Capture the cell that displays the provided text and extract its (x, y) central coordinate. 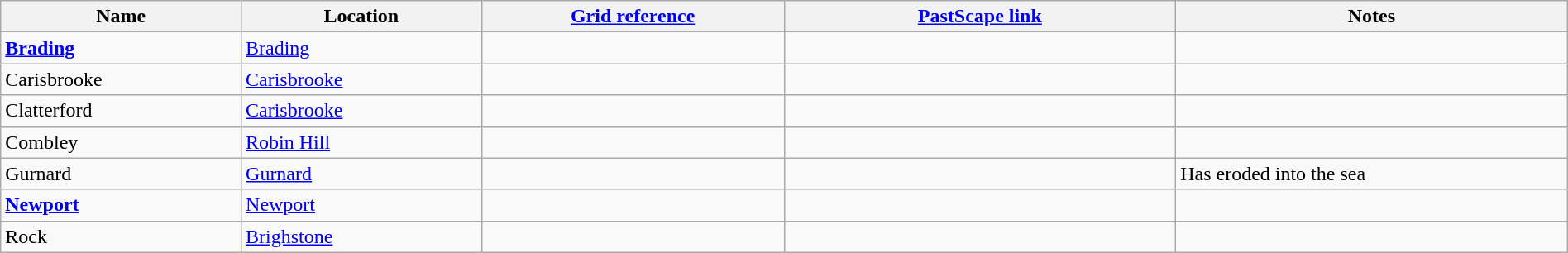
Has eroded into the sea (1372, 174)
PastScape link (980, 17)
Notes (1372, 17)
Combley (121, 142)
Clatterford (121, 111)
Rock (121, 236)
Brighstone (362, 236)
Robin Hill (362, 142)
Name (121, 17)
Grid reference (633, 17)
Location (362, 17)
